Locate the cell with the specified text and output its (X, Y) center coordinate. 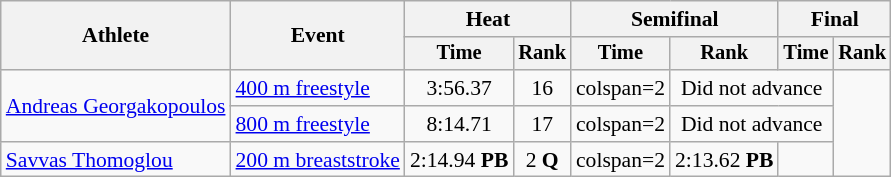
8:14.71 (459, 124)
800 m freestyle (318, 124)
3:56.37 (459, 88)
16 (542, 88)
17 (542, 124)
Heat (488, 19)
Andreas Georgakopoulos (116, 106)
Semifinal (675, 19)
Event (318, 36)
400 m freestyle (318, 88)
Athlete (116, 36)
Final (834, 19)
